Pinpoint the cell where the given text exists, returning its [x, y] midpoint coordinate. 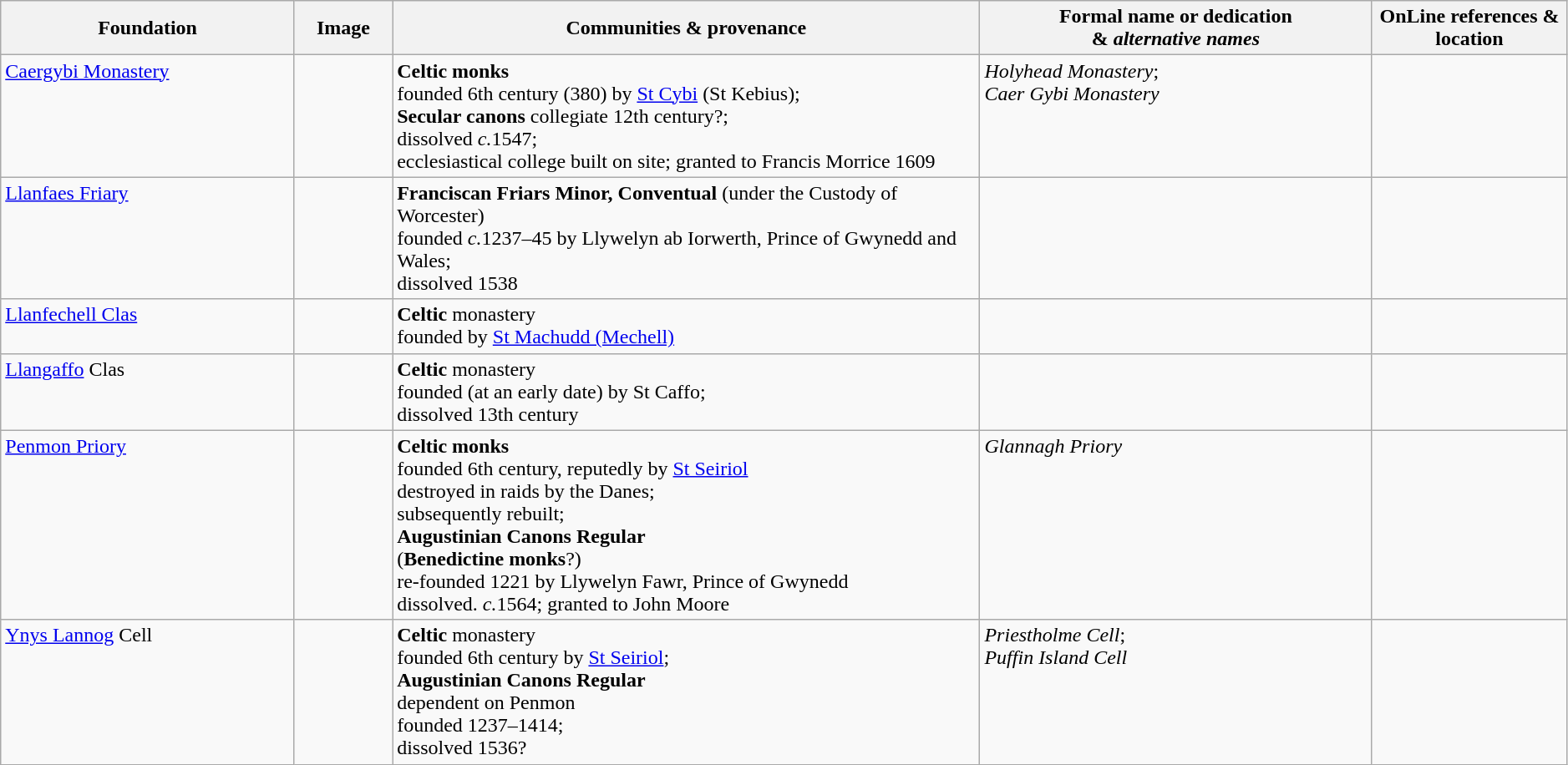
Caergybi Monastery [148, 116]
Penmon Priory [148, 524]
Glannagh Priory [1176, 524]
Holyhead Monastery;Caer Gybi Monastery [1176, 116]
Ynys Lannog Cell [148, 692]
Llangaffo Clas [148, 392]
Priestholme Cell;Puffin Island Cell [1176, 692]
Formal name or dedication & alternative names [1176, 28]
Llanfechell Clas [148, 326]
Celtic monasteryfounded by St Machudd (Mechell) [687, 326]
Celtic monasteryfounded 6th century by St Seiriol;Augustinian Canons Regulardependent on Penmonfounded 1237–1414;dissolved 1536? [687, 692]
OnLine references & location [1469, 28]
Foundation [148, 28]
Celtic monasteryfounded (at an early date) by St Caffo;dissolved 13th century [687, 392]
Llanfaes Friary [148, 238]
Communities & provenance [687, 28]
Image [343, 28]
